Determine the (x, y) coordinate at the center of the cell enclosing the given text.  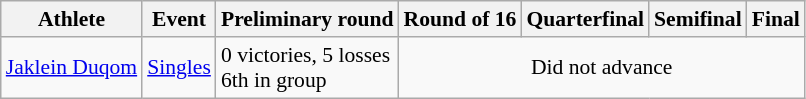
Jaklein Duqom (72, 68)
Athlete (72, 19)
0 victories, 5 losses6th in group (308, 68)
Final (776, 19)
Quarterfinal (585, 19)
Round of 16 (460, 19)
Semifinal (698, 19)
Did not advance (602, 68)
Singles (179, 68)
Preliminary round (308, 19)
Event (179, 19)
